Identify which cell holds the provided text, then report its [X, Y] central coordinate. 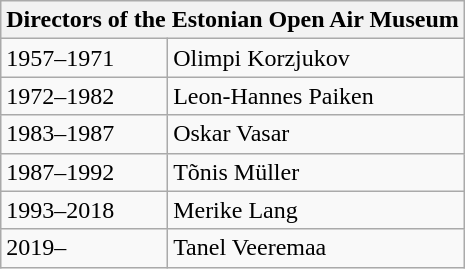
Directors of the Estonian Open Air Museum [233, 20]
Leon-Hannes Paiken [316, 96]
Tõnis Müller [316, 172]
1957–1971 [84, 58]
2019– [84, 248]
Olimpi Korzjukov [316, 58]
1983–1987 [84, 134]
Tanel Veeremaa [316, 248]
1972–1982 [84, 96]
Merike Lang [316, 210]
1993–2018 [84, 210]
1987–1992 [84, 172]
Oskar Vasar [316, 134]
